Provide the (x, y) coordinate of the cell's center where the given text is located.  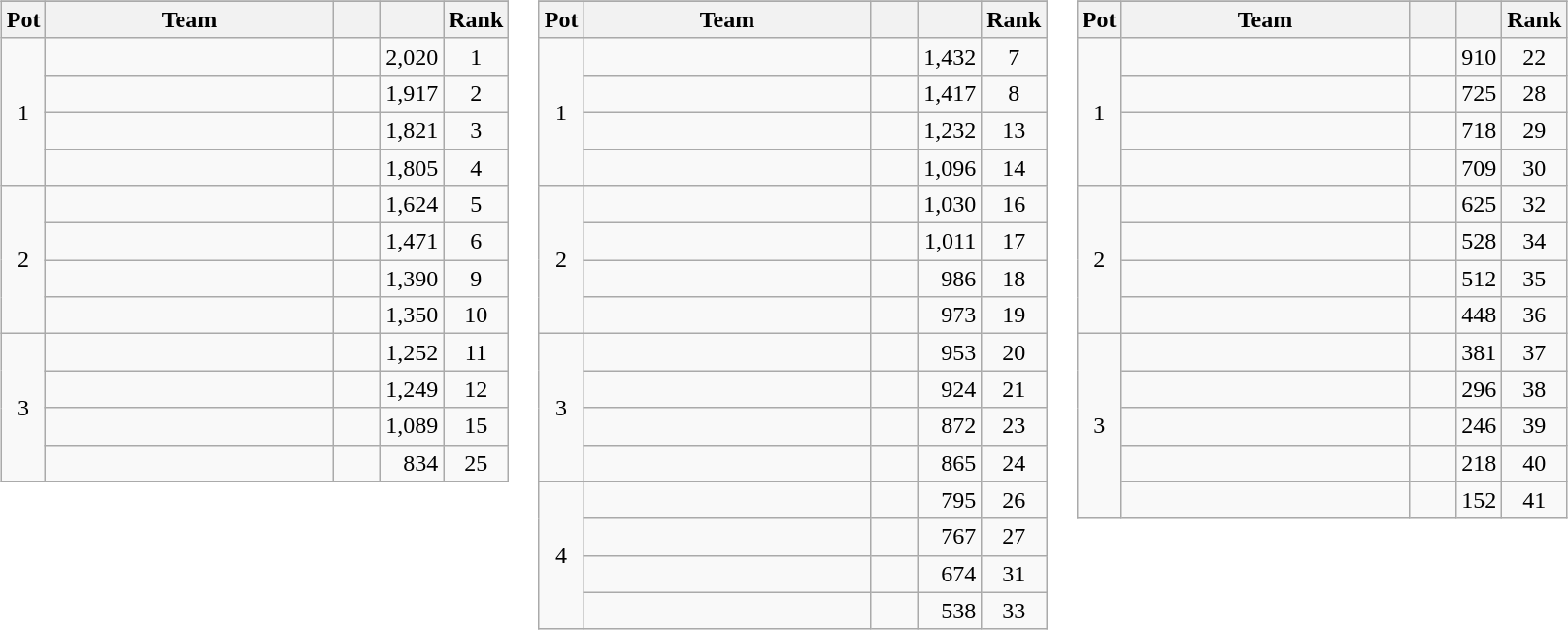
20 (1014, 352)
25 (476, 463)
1,089 (412, 426)
448 (1480, 315)
37 (1534, 352)
725 (1480, 93)
1,232 (950, 130)
40 (1534, 463)
29 (1534, 130)
36 (1534, 315)
32 (1534, 205)
296 (1480, 389)
31 (1014, 574)
152 (1480, 500)
1,390 (412, 279)
1,249 (412, 389)
1,417 (950, 93)
15 (476, 426)
718 (1480, 130)
2,020 (412, 56)
18 (1014, 279)
21 (1014, 389)
1,821 (412, 130)
1,805 (412, 168)
14 (1014, 168)
39 (1534, 426)
38 (1534, 389)
26 (1014, 500)
865 (950, 463)
1,252 (412, 352)
767 (950, 537)
512 (1480, 279)
1,917 (412, 93)
973 (950, 315)
1,624 (412, 205)
9 (476, 279)
910 (1480, 56)
35 (1534, 279)
19 (1014, 315)
538 (950, 611)
22 (1534, 56)
16 (1014, 205)
5 (476, 205)
1,011 (950, 242)
674 (950, 574)
795 (950, 500)
246 (1480, 426)
986 (950, 279)
33 (1014, 611)
1,471 (412, 242)
10 (476, 315)
41 (1534, 500)
872 (950, 426)
28 (1534, 93)
218 (1480, 463)
34 (1534, 242)
12 (476, 389)
8 (1014, 93)
709 (1480, 168)
1,432 (950, 56)
6 (476, 242)
625 (1480, 205)
24 (1014, 463)
17 (1014, 242)
7 (1014, 56)
834 (412, 463)
1,030 (950, 205)
13 (1014, 130)
528 (1480, 242)
381 (1480, 352)
1,096 (950, 168)
30 (1534, 168)
27 (1014, 537)
924 (950, 389)
23 (1014, 426)
953 (950, 352)
1,350 (412, 315)
11 (476, 352)
